Capture the cell that displays the provided text and extract its (X, Y) central coordinate. 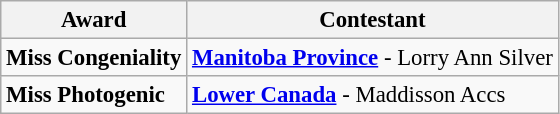
Manitoba Province - Lorry Ann Silver (372, 58)
Miss Congeniality (94, 58)
Lower Canada - Maddisson Accs (372, 95)
Award (94, 20)
Contestant (372, 20)
Miss Photogenic (94, 95)
